Search for the cell housing the specified text and yield its (X, Y) center coordinate. 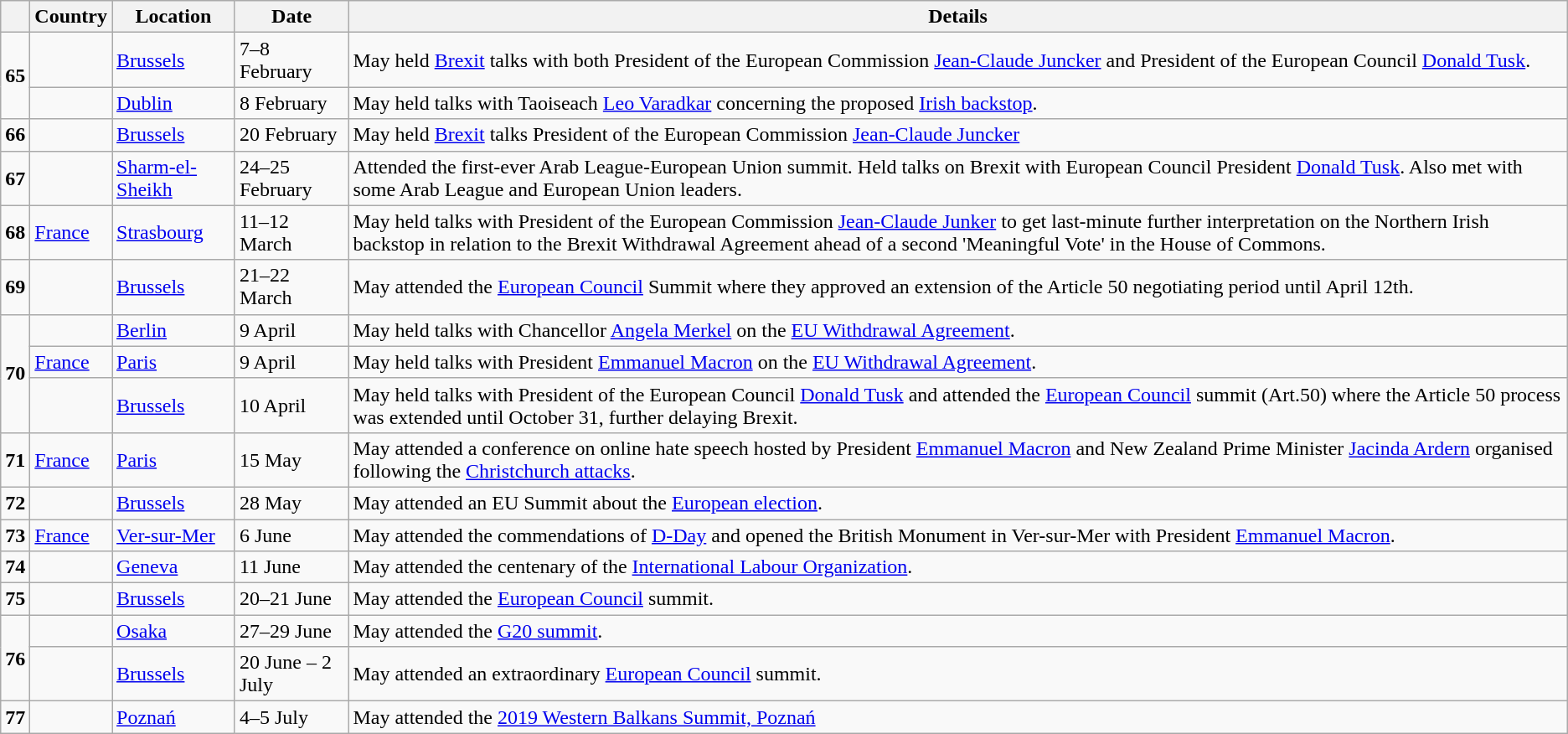
8 February (291, 103)
72 (15, 503)
15 May (291, 459)
Details (958, 17)
70 (15, 374)
11 June (291, 567)
Dublin (174, 103)
May attended an EU Summit about the European election. (958, 503)
66 (15, 135)
May held talks with President Emmanuel Macron on the EU Withdrawal Agreement. (958, 362)
11–12 March (291, 233)
71 (15, 459)
20 June – 2 July (291, 674)
Date (291, 17)
May attended the commendations of D-Day and opened the British Monument in Ver-sur-Mer with President Emmanuel Macron. (958, 535)
73 (15, 535)
Strasbourg (174, 233)
7–8 February (291, 60)
Geneva (174, 567)
May attended the European Council summit. (958, 599)
76 (15, 659)
77 (15, 717)
68 (15, 233)
May attended the 2019 Western Balkans Summit, Poznań (958, 717)
Location (174, 17)
67 (15, 178)
21–22 March (291, 287)
75 (15, 599)
Sharm-el-Sheikh (174, 178)
6 June (291, 535)
10 April (291, 406)
May attended the centenary of the International Labour Organization. (958, 567)
Country (71, 17)
24–25 February (291, 178)
20 February (291, 135)
May held Brexit talks President of the European Commission Jean-Claude Juncker (958, 135)
May held talks with Chancellor Angela Merkel on the EU Withdrawal Agreement. (958, 330)
Ver-sur-Mer (174, 535)
Osaka (174, 631)
27–29 June (291, 631)
Poznań (174, 717)
May held talks with Taoiseach Leo Varadkar concerning the proposed Irish backstop. (958, 103)
69 (15, 287)
28 May (291, 503)
May held Brexit talks with both President of the European Commission Jean-Claude Juncker and President of the European Council Donald Tusk. (958, 60)
4–5 July (291, 717)
Berlin (174, 330)
May attended the European Council Summit where they approved an extension of the Article 50 negotiating period until April 12th. (958, 287)
20–21 June (291, 599)
74 (15, 567)
May attended an extraordinary European Council summit. (958, 674)
65 (15, 75)
May attended the G20 summit. (958, 631)
